Determine the [x, y] coordinate at the center of the cell enclosing the given text.  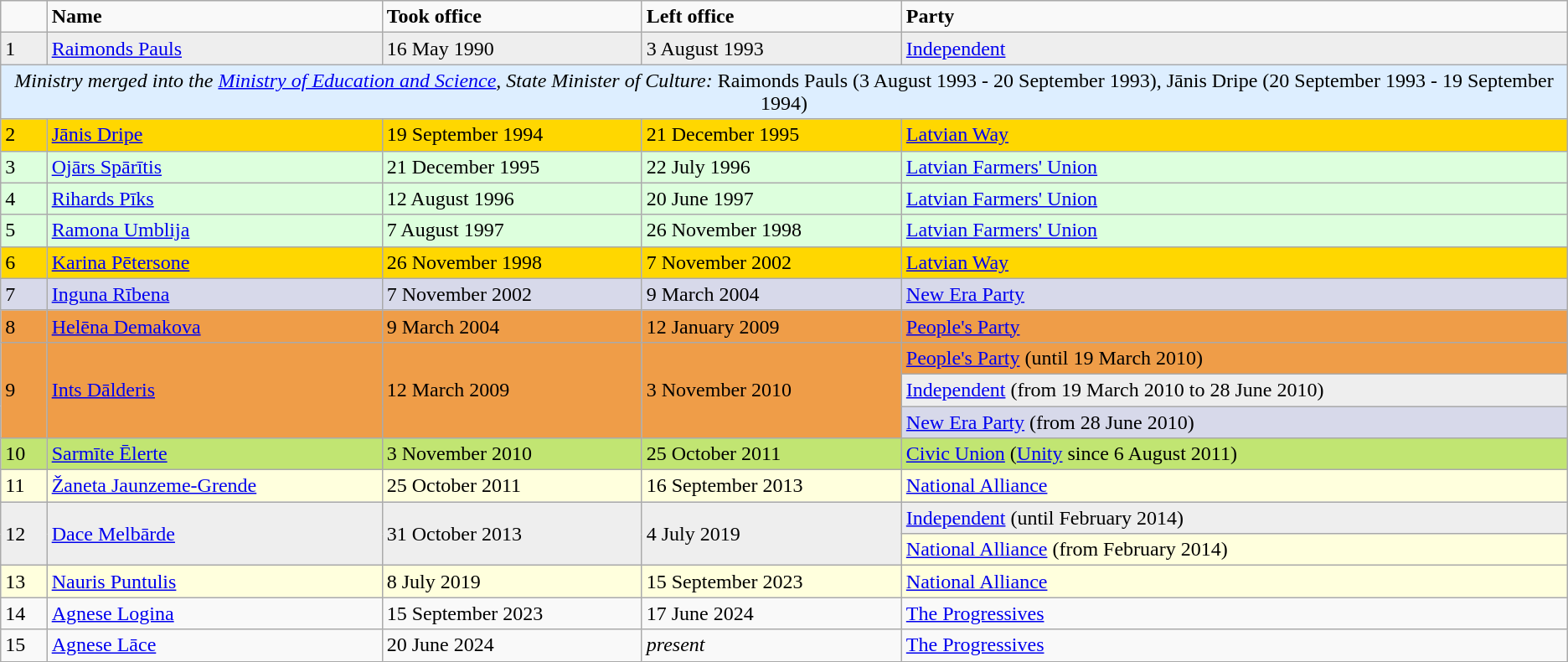
Ramona Umblija [214, 230]
Nauris Puntulis [214, 582]
20 June 1997 [771, 199]
Independent (until February 2014) [1235, 518]
Sarmīte Ēlerte [214, 454]
1 [23, 49]
31 October 2013 [512, 534]
Agnese Logina [214, 613]
17 June 2024 [771, 613]
12 March 2009 [512, 390]
Inguna Rībena [214, 294]
12 August 1996 [512, 199]
Rihards Pīks [214, 199]
National Alliance (from February 2014) [1235, 550]
Žaneta Jaunzeme-Grende [214, 486]
6 [23, 262]
2 [23, 135]
Agnese Lāce [214, 645]
7 [23, 294]
Jānis Dripe [214, 135]
People's Party (until 19 March 2010) [1235, 358]
present [771, 645]
Ints Dālderis [214, 390]
Civic Union (Unity since 6 August 2011) [1235, 454]
Raimonds Pauls [214, 49]
13 [23, 582]
9 [23, 390]
People's Party [1235, 326]
Karina Pētersone [214, 262]
Dace Melbārde [214, 534]
Helēna Demakova [214, 326]
12 [23, 534]
4 July 2019 [771, 534]
4 [23, 199]
12 January 2009 [771, 326]
5 [23, 230]
11 [23, 486]
8 [23, 326]
3 August 1993 [771, 49]
Independent [1235, 49]
Ojārs Spārītis [214, 167]
New Era Party [1235, 294]
New Era Party (from 28 June 2010) [1235, 422]
Took office [512, 17]
10 [23, 454]
15 [23, 645]
Name [214, 17]
16 September 2013 [771, 486]
Party [1235, 17]
22 July 1996 [771, 167]
20 June 2024 [512, 645]
8 July 2019 [512, 582]
Left office [771, 17]
3 [23, 167]
7 August 1997 [512, 230]
16 May 1990 [512, 49]
Independent (from 19 March 2010 to 28 June 2010) [1235, 390]
19 September 1994 [512, 135]
14 [23, 613]
